Extract the [X, Y] coordinate from the center of the cell holding the provided text.  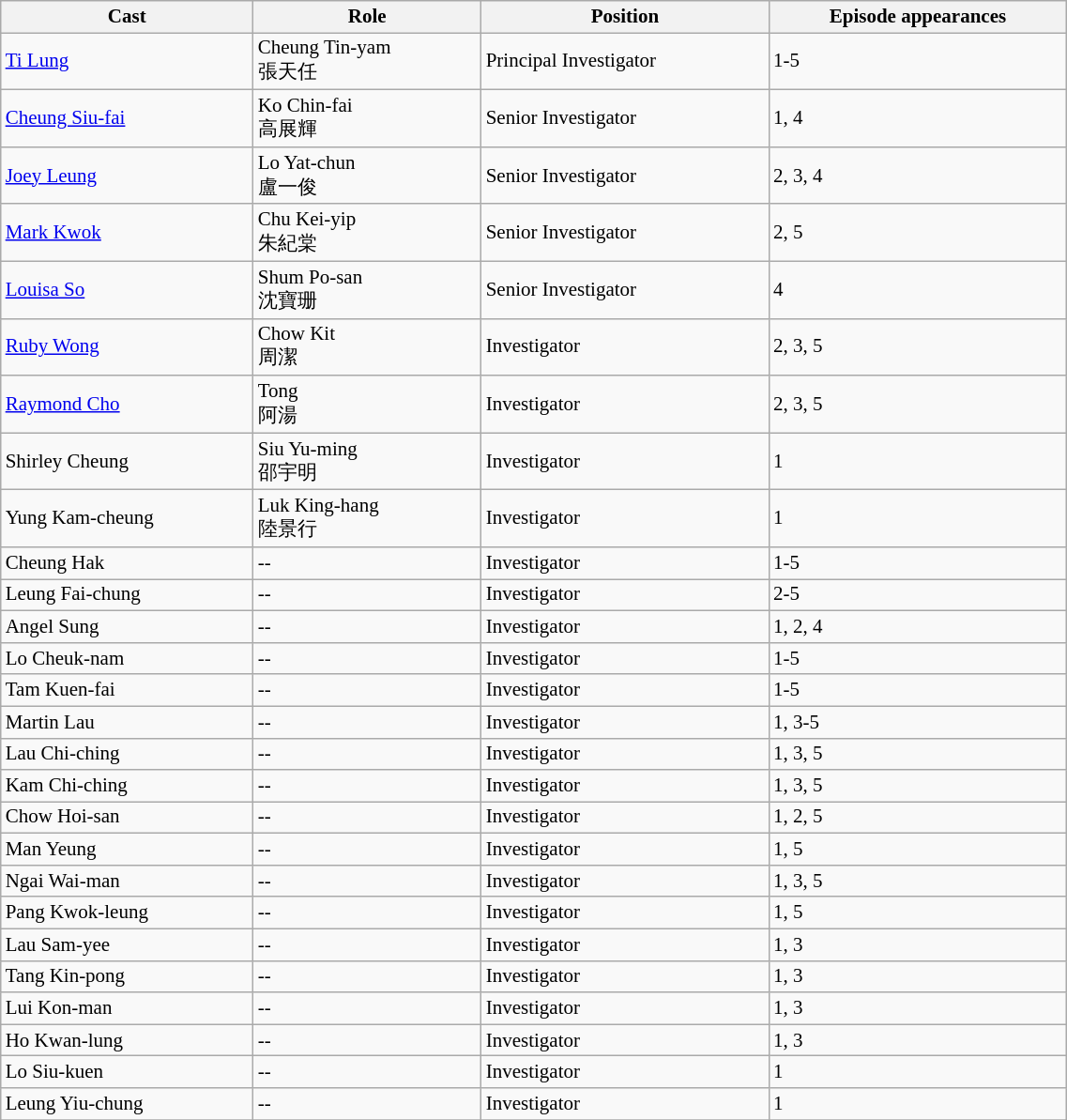
Lau Chi-ching [128, 754]
Angel Sung [128, 626]
Leung Yiu-chung [128, 1104]
Luk King-hang陸景行 [368, 518]
Martin Lau [128, 722]
2, 5 [918, 233]
Tong阿湯 [368, 404]
Man Yeung [128, 850]
Lo Cheuk-nam [128, 658]
Joey Leung [128, 175]
Chow Kit周潔 [368, 347]
Role [368, 17]
Tang Kin-pong [128, 976]
Leung Fai-chung [128, 595]
1, 2, 4 [918, 626]
Louisa So [128, 289]
Raymond Cho [128, 404]
Mark Kwok [128, 233]
Cheung Tin-yam張天任 [368, 62]
Lui Kon-man [128, 1008]
1, 2, 5 [918, 818]
Lo Siu-kuen [128, 1072]
Ko Chin-fai高展輝 [368, 118]
1, 4 [918, 118]
Yung Kam-cheung [128, 518]
Siu Yu-ming邵宇明 [368, 462]
Chu Kei-yip朱紀棠 [368, 233]
Cheung Hak [128, 563]
Lo Yat-chun盧一俊 [368, 175]
Cheung Siu-fai [128, 118]
Shum Po-san沈寶珊 [368, 289]
Ngai Wai-man [128, 882]
2, 3, 4 [918, 175]
Lau Sam-yee [128, 944]
Ti Lung [128, 62]
Ho Kwan-lung [128, 1040]
Tam Kuen-fai [128, 690]
Chow Hoi-san [128, 818]
Principal Investigator [625, 62]
Episode appearances [918, 17]
4 [918, 289]
2-5 [918, 595]
Kam Chi-ching [128, 786]
Position [625, 17]
Ruby Wong [128, 347]
Pang Kwok-leung [128, 913]
Shirley Cheung [128, 462]
Cast [128, 17]
1, 3-5 [918, 722]
